Search for the cell housing the specified text and yield its (x, y) center coordinate. 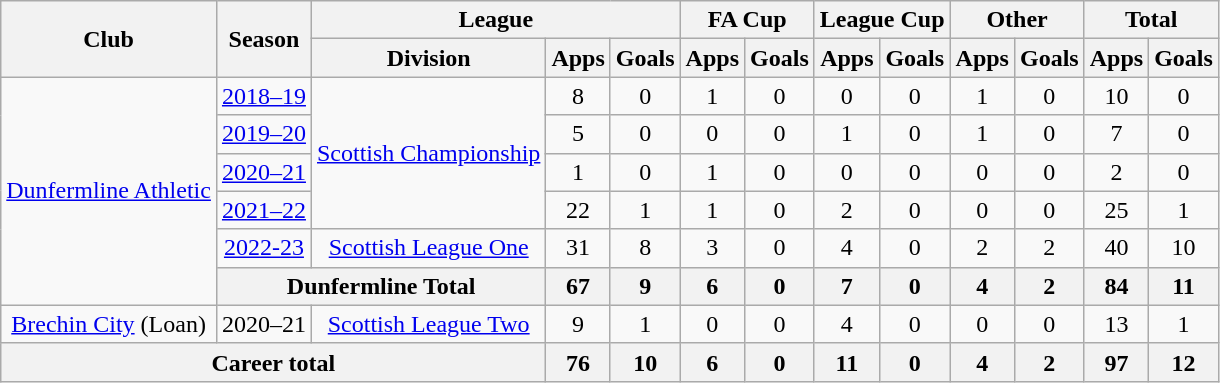
25 (1116, 210)
Dunfermline Athletic (109, 191)
3 (712, 248)
2022-23 (264, 248)
Other (1017, 20)
84 (1116, 286)
Scottish League One (428, 248)
Division (428, 58)
67 (578, 286)
76 (578, 362)
2019–20 (264, 134)
Scottish League Two (428, 324)
Career total (274, 362)
Scottish Championship (428, 153)
12 (1184, 362)
97 (1116, 362)
2018–19 (264, 96)
League (496, 20)
31 (578, 248)
Brechin City (Loan) (109, 324)
5 (578, 134)
40 (1116, 248)
Dunfermline Total (380, 286)
Total (1151, 20)
13 (1116, 324)
Club (109, 39)
Season (264, 39)
FA Cup (747, 20)
22 (578, 210)
2021–22 (264, 210)
League Cup (882, 20)
